Identify which cell holds the provided text, then report its [X, Y] central coordinate. 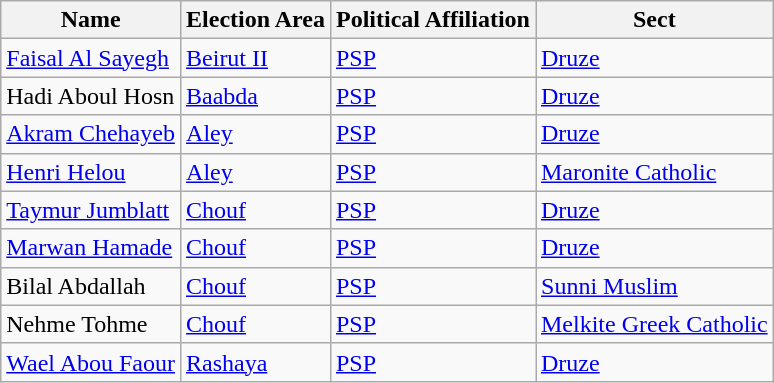
Taymur Jumblatt [91, 210]
Hadi Aboul Hosn [91, 96]
Marwan Hamade [91, 248]
Maronite Catholic [655, 172]
Faisal Al Sayegh [91, 58]
Henri Helou [91, 172]
Melkite Greek Catholic [655, 324]
Sect [655, 20]
Nehme Tohme [91, 324]
Sunni Muslim [655, 286]
Wael Abou Faour [91, 362]
Baabda [256, 96]
Beirut II [256, 58]
Rashaya [256, 362]
Election Area [256, 20]
Political Affiliation [432, 20]
Bilal Abdallah [91, 286]
Name [91, 20]
Akram Chehayeb [91, 134]
